Pinpoint the cell where the given text exists, returning its [x, y] midpoint coordinate. 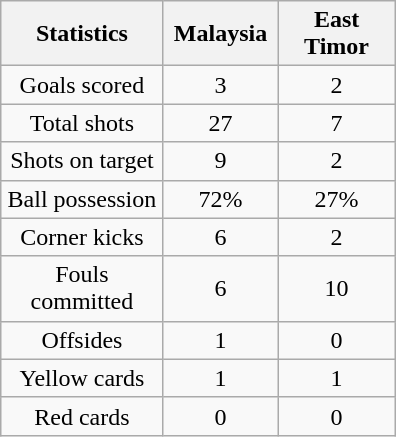
Statistics [82, 34]
Red cards [82, 416]
27 [220, 123]
Yellow cards [82, 378]
Corner kicks [82, 237]
27% [337, 199]
East Timor [337, 34]
Goals scored [82, 85]
Ball possession [82, 199]
3 [220, 85]
Total shots [82, 123]
Fouls committed [82, 288]
7 [337, 123]
72% [220, 199]
9 [220, 161]
Offsides [82, 340]
Malaysia [220, 34]
10 [337, 288]
Shots on target [82, 161]
